Provide the (x, y) coordinate of the cell's center where the given text is located.  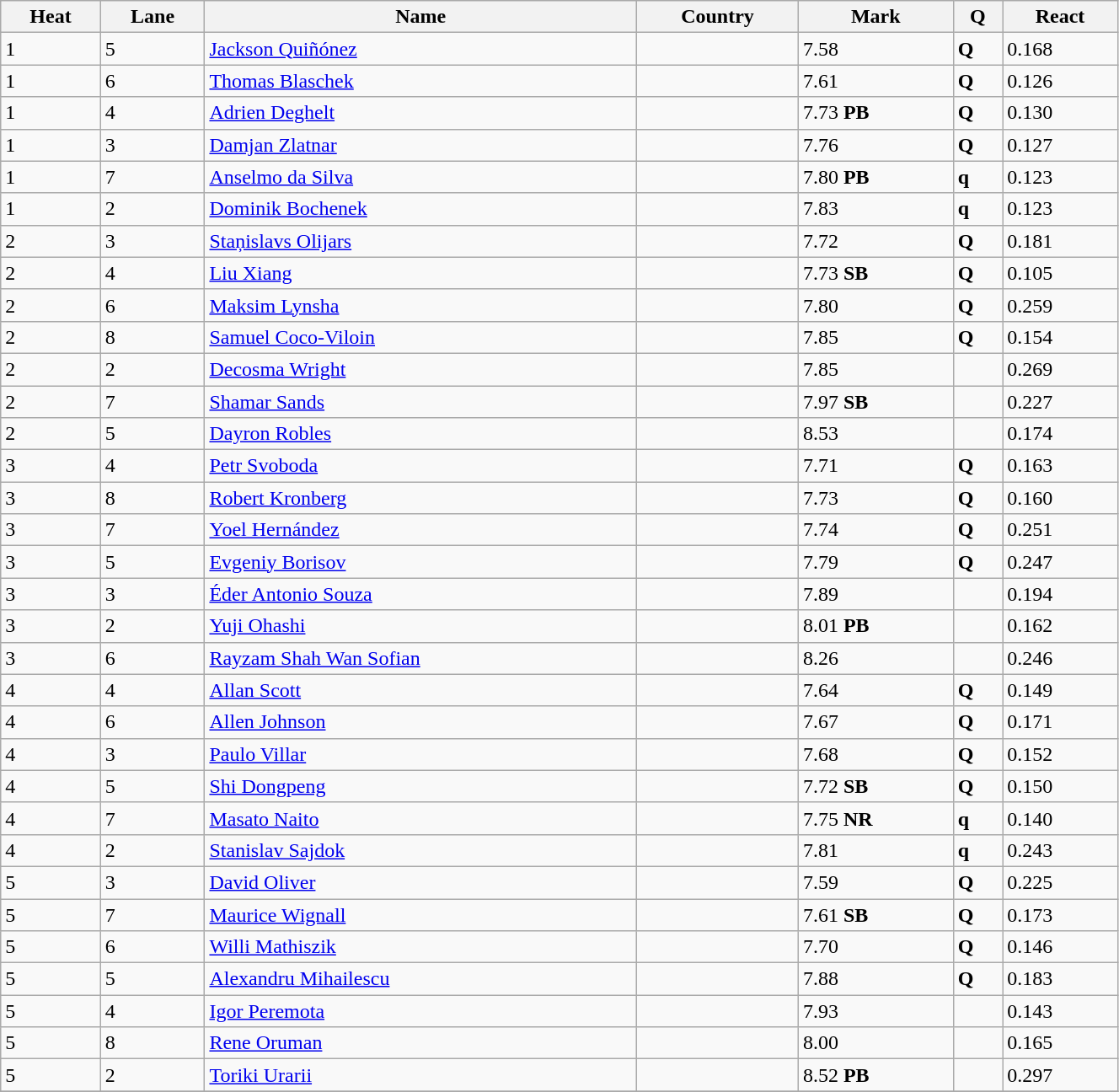
Shi Dongpeng (421, 786)
7.80 (875, 305)
0.194 (1060, 594)
0.269 (1060, 369)
Evgeniy Borisov (421, 562)
7.83 (875, 209)
0.246 (1060, 658)
7.89 (875, 594)
7.88 (875, 979)
Yuji Ohashi (421, 626)
Stanislav Sajdok (421, 850)
0.227 (1060, 402)
Igor Peremota (421, 1011)
0.127 (1060, 145)
Alexandru Mihailescu (421, 979)
Maurice Wignall (421, 914)
0.152 (1060, 754)
0.154 (1060, 337)
7.71 (875, 466)
0.126 (1060, 81)
React (1060, 17)
0.181 (1060, 241)
0.174 (1060, 434)
Toriki Urarii (421, 1075)
7.70 (875, 947)
7.68 (875, 754)
Dayron Robles (421, 434)
7.67 (875, 722)
7.73 SB (875, 273)
Yoel Hernández (421, 530)
Rene Oruman (421, 1043)
7.75 NR (875, 818)
7.72 SB (875, 786)
7.72 (875, 241)
7.58 (875, 49)
0.160 (1060, 498)
7.73 (875, 498)
Anselmo da Silva (421, 177)
Robert Kronberg (421, 498)
0.297 (1060, 1075)
Samuel Coco-Viloin (421, 337)
7.79 (875, 562)
0.171 (1060, 722)
Shamar Sands (421, 402)
0.105 (1060, 273)
0.163 (1060, 466)
8.00 (875, 1043)
7.81 (875, 850)
Rayzam Shah Wan Sofian (421, 658)
7.74 (875, 530)
0.259 (1060, 305)
Lane (153, 17)
David Oliver (421, 882)
0.140 (1060, 818)
7.59 (875, 882)
0.247 (1060, 562)
Jackson Quiñónez (421, 49)
Decosma Wright (421, 369)
Thomas Blaschek (421, 81)
7.73 PB (875, 113)
Adrien Deghelt (421, 113)
Allen Johnson (421, 722)
0.243 (1060, 850)
Name (421, 17)
0.225 (1060, 882)
7.76 (875, 145)
Damjan Zlatnar (421, 145)
0.143 (1060, 1011)
7.61 SB (875, 914)
7.61 (875, 81)
Staņislavs Olijars (421, 241)
Éder Antonio Souza (421, 594)
8.26 (875, 658)
Dominik Bochenek (421, 209)
8.01 PB (875, 626)
7.97 SB (875, 402)
Liu Xiang (421, 273)
7.64 (875, 690)
8.53 (875, 434)
0.173 (1060, 914)
Allan Scott (421, 690)
0.165 (1060, 1043)
Willi Mathiszik (421, 947)
8.52 PB (875, 1075)
0.183 (1060, 979)
7.93 (875, 1011)
0.130 (1060, 113)
Masato Naito (421, 818)
0.146 (1060, 947)
Maksim Lynsha (421, 305)
0.162 (1060, 626)
Petr Svoboda (421, 466)
0.150 (1060, 786)
Heat (51, 17)
7.80 PB (875, 177)
Country (718, 17)
Paulo Villar (421, 754)
0.168 (1060, 49)
0.149 (1060, 690)
0.251 (1060, 530)
Mark (875, 17)
